Locate the cell with the specified text and output its (X, Y) center coordinate. 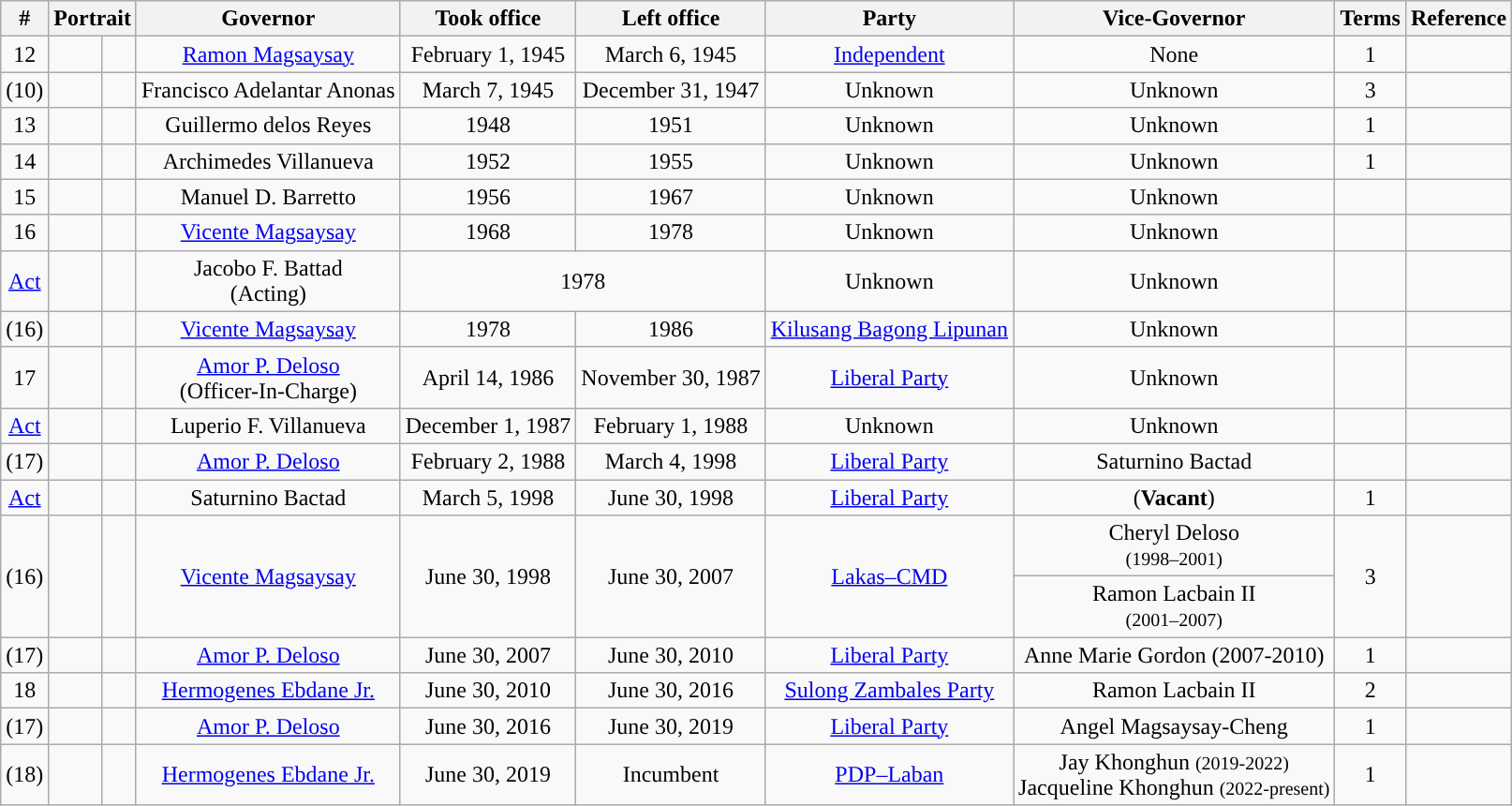
Ramon Lacbain II(2001–2007) (1175, 607)
16 (24, 232)
Jacobo F. Battad(Acting) (268, 281)
Ramon Magsaysay (268, 54)
PDP–Laban (889, 774)
Incumbent (671, 774)
Took office (488, 19)
(18) (24, 774)
November 30, 1987 (671, 377)
(Vacant) (1175, 498)
March 5, 1998 (488, 498)
Francisco Adelantar Anonas (268, 90)
Terms (1371, 19)
Lakas–CMD (889, 576)
Luperio F. Villanueva (268, 425)
Reference (1458, 19)
1967 (671, 197)
1968 (488, 232)
December 31, 1947 (671, 90)
17 (24, 377)
Cheryl Deloso(1998–2001) (1175, 545)
February 1, 1945 (488, 54)
Manuel D. Barretto (268, 197)
March 4, 1998 (671, 461)
1955 (671, 161)
Angel Magsaysay-Cheng (1175, 726)
1948 (488, 126)
Anne Marie Gordon (2007-2010) (1175, 655)
Amor P. Deloso(Officer-In-Charge) (268, 377)
Sulong Zambales Party (889, 691)
Kilusang Bagong Lipunan (889, 329)
1986 (671, 329)
Independent (889, 54)
Portrait (93, 19)
1956 (488, 197)
2 (1371, 691)
March 7, 1945 (488, 90)
18 (24, 691)
February 1, 1988 (671, 425)
13 (24, 126)
# (24, 19)
Vice-Governor (1175, 19)
April 14, 1986 (488, 377)
Ramon Lacbain II (1175, 691)
None (1175, 54)
Archimedes Villanueva (268, 161)
Governor (268, 19)
Left office (671, 19)
February 2, 1988 (488, 461)
1952 (488, 161)
1951 (671, 126)
March 6, 1945 (671, 54)
December 1, 1987 (488, 425)
15 (24, 197)
Party (889, 19)
12 (24, 54)
(10) (24, 90)
Guillermo delos Reyes (268, 126)
Jay Khonghun (2019-2022)Jacqueline Khonghun (2022-present) (1175, 774)
14 (24, 161)
